Provide the (X, Y) coordinate of the cell's center where the given text is located.  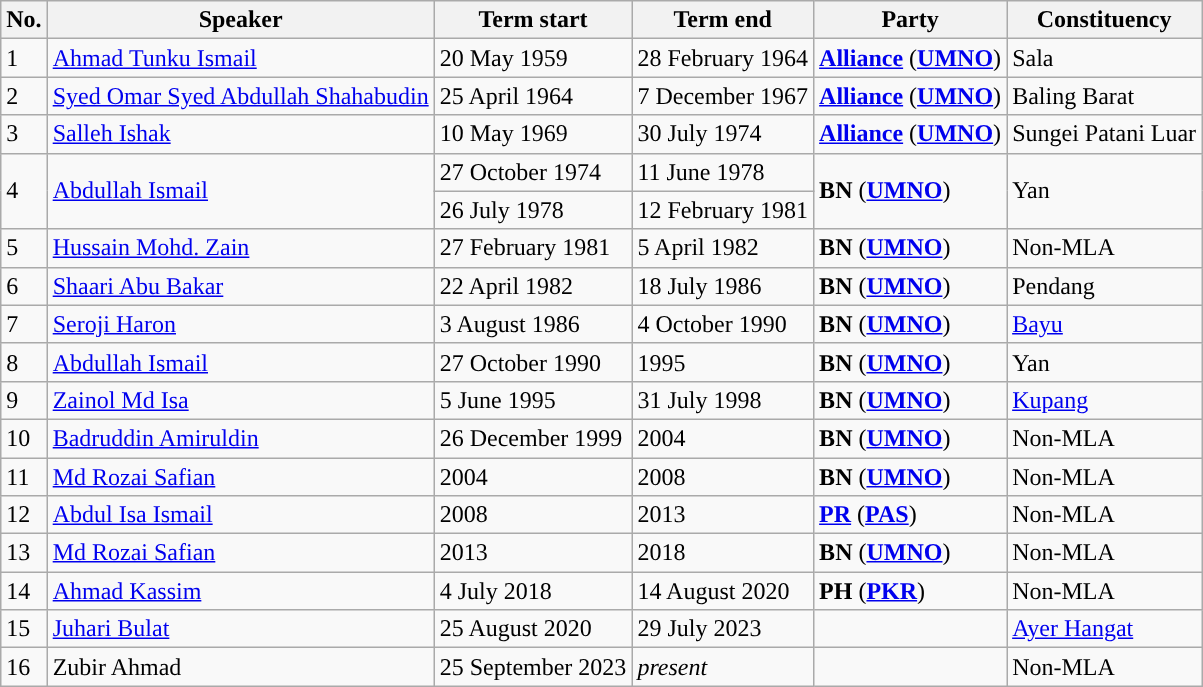
25 September 2023 (533, 667)
Juhari Bulat (240, 629)
10 (24, 438)
Seroji Haron (240, 324)
5 (24, 248)
6 (24, 286)
8 (24, 362)
13 (24, 553)
16 (24, 667)
26 July 1978 (533, 210)
12 (24, 515)
4 July 2018 (533, 591)
PR (PAS) (910, 515)
Salleh Ishak (240, 134)
20 May 1959 (533, 58)
28 February 1964 (723, 58)
Pendang (1104, 286)
Abdul Isa Ismail (240, 515)
Zainol Md Isa (240, 400)
present (723, 667)
Zubir Ahmad (240, 667)
Baling Barat (1104, 96)
5 June 1995 (533, 400)
PH (PKR) (910, 591)
29 July 2023 (723, 629)
No. (24, 20)
Syed Omar Syed Abdullah Shahabudin (240, 96)
Sala (1104, 58)
27 October 1974 (533, 172)
4 (24, 191)
7 (24, 324)
3 (24, 134)
14 August 2020 (723, 591)
Ayer Hangat (1104, 629)
3 August 1986 (533, 324)
Sungei Patani Luar (1104, 134)
Ahmad Kassim (240, 591)
11 (24, 477)
2 (24, 96)
2018 (723, 553)
11 June 1978 (723, 172)
30 July 1974 (723, 134)
Ahmad Tunku Ismail (240, 58)
5 April 1982 (723, 248)
Bayu (1104, 324)
26 December 1999 (533, 438)
Term start (533, 20)
27 February 1981 (533, 248)
1 (24, 58)
22 April 1982 (533, 286)
Term end (723, 20)
25 April 1964 (533, 96)
9 (24, 400)
Party (910, 20)
7 December 1967 (723, 96)
12 February 1981 (723, 210)
14 (24, 591)
27 October 1990 (533, 362)
31 July 1998 (723, 400)
18 July 1986 (723, 286)
Shaari Abu Bakar (240, 286)
Badruddin Amiruldin (240, 438)
4 October 1990 (723, 324)
Hussain Mohd. Zain (240, 248)
1995 (723, 362)
Speaker (240, 20)
Constituency (1104, 20)
10 May 1969 (533, 134)
Kupang (1104, 400)
15 (24, 629)
25 August 2020 (533, 629)
